Output the (X, Y) coordinate of the center of the cell containing the given text.  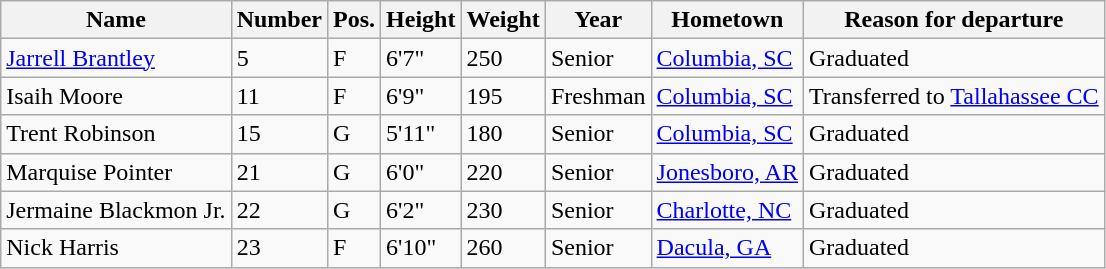
6'0" (421, 172)
Reason for departure (954, 20)
Transferred to Tallahassee CC (954, 96)
Dacula, GA (727, 248)
5 (279, 58)
15 (279, 134)
22 (279, 210)
21 (279, 172)
Name (116, 20)
6'10" (421, 248)
Marquise Pointer (116, 172)
Pos. (354, 20)
11 (279, 96)
250 (503, 58)
6'2" (421, 210)
Isaih Moore (116, 96)
Nick Harris (116, 248)
5'11" (421, 134)
Hometown (727, 20)
230 (503, 210)
195 (503, 96)
Jarrell Brantley (116, 58)
Jermaine Blackmon Jr. (116, 210)
6'7" (421, 58)
23 (279, 248)
Number (279, 20)
Height (421, 20)
Charlotte, NC (727, 210)
180 (503, 134)
Year (598, 20)
6'9" (421, 96)
Trent Robinson (116, 134)
Weight (503, 20)
260 (503, 248)
220 (503, 172)
Freshman (598, 96)
Jonesboro, AR (727, 172)
